Capture the cell that displays the provided text and extract its (x, y) central coordinate. 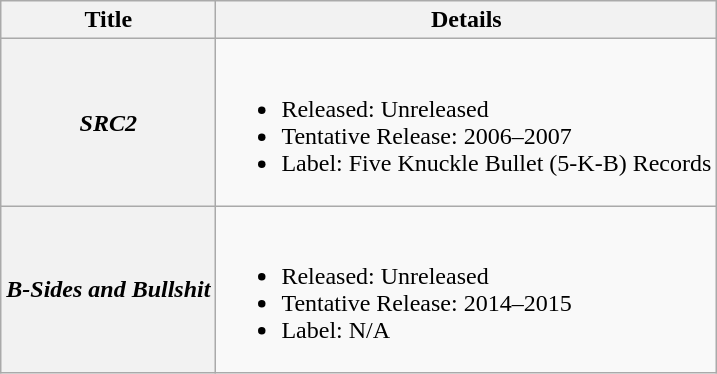
Released: UnreleasedTentative Release: 2014–2015Label: N/A (466, 290)
B-Sides and Bullshit (108, 290)
Title (108, 20)
Details (466, 20)
Released: UnreleasedTentative Release: 2006–2007Label: Five Knuckle Bullet (5-K-B) Records (466, 122)
SRC2 (108, 122)
